Detect which cell encompasses the target text, then output its [X, Y] center coordinate. 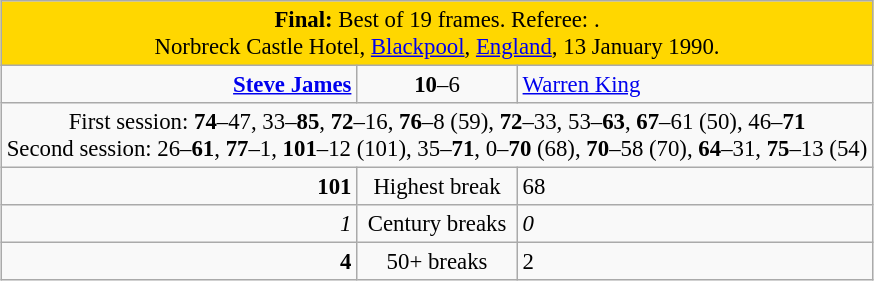
2 [695, 262]
1 [179, 224]
4 [179, 262]
Century breaks [438, 224]
Final: Best of 19 frames. Referee: . Norbreck Castle Hotel, Blackpool, England, 13 January 1990. [437, 34]
0 [695, 224]
Warren King [695, 85]
Highest break [438, 187]
68 [695, 187]
50+ breaks [438, 262]
10–6 [438, 85]
101 [179, 187]
Steve James [179, 85]
